Capture the cell that displays the provided text and extract its (X, Y) central coordinate. 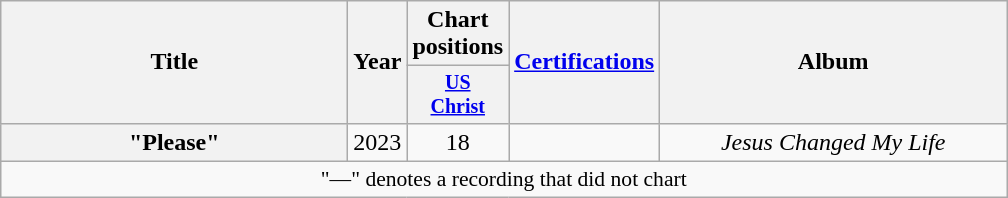
Album (834, 62)
USChrist (458, 94)
Year (378, 62)
18 (458, 142)
2023 (378, 142)
Chart positions (458, 34)
"—" denotes a recording that did not chart (504, 179)
Certifications (584, 62)
"Please" (174, 142)
Jesus Changed My Life (834, 142)
Title (174, 62)
